Identify which cell holds the provided text, then report its [x, y] central coordinate. 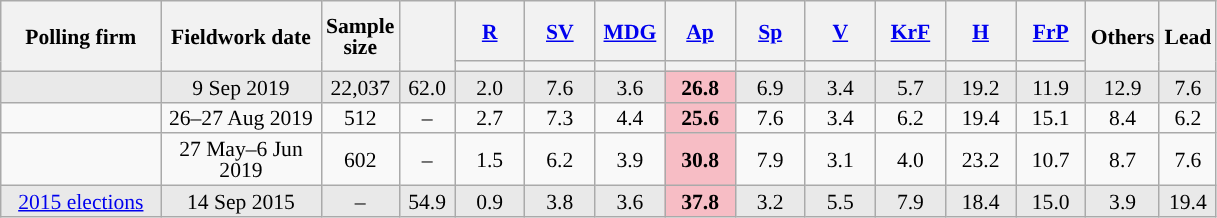
54.9 [426, 202]
14 Sep 2015 [241, 202]
26–27 Aug 2019 [241, 118]
KrF [910, 31]
11.9 [1051, 86]
19.2 [980, 86]
2015 elections [81, 202]
62.0 [426, 86]
9 Sep 2019 [241, 86]
15.1 [1051, 118]
27 May–6 Jun 2019 [241, 160]
Samplesize [360, 36]
Sp [770, 31]
8.4 [1123, 118]
Fieldwork date [241, 36]
18.4 [980, 202]
H [980, 31]
10.7 [1051, 160]
Polling firm [81, 36]
MDG [630, 31]
2.7 [490, 118]
3.8 [560, 202]
1.5 [490, 160]
15.0 [1051, 202]
8.7 [1123, 160]
3.1 [840, 160]
5.7 [910, 86]
512 [360, 118]
Lead [1188, 36]
7.3 [560, 118]
22,037 [360, 86]
V [840, 31]
4.4 [630, 118]
12.9 [1123, 86]
37.8 [700, 202]
FrP [1051, 31]
Ap [700, 31]
2.0 [490, 86]
23.2 [980, 160]
25.6 [700, 118]
26.8 [700, 86]
30.8 [700, 160]
Others [1123, 36]
0.9 [490, 202]
SV [560, 31]
5.5 [840, 202]
602 [360, 160]
R [490, 31]
4.0 [910, 160]
6.9 [770, 86]
3.2 [770, 202]
